Capture the cell that displays the provided text and extract its (x, y) central coordinate. 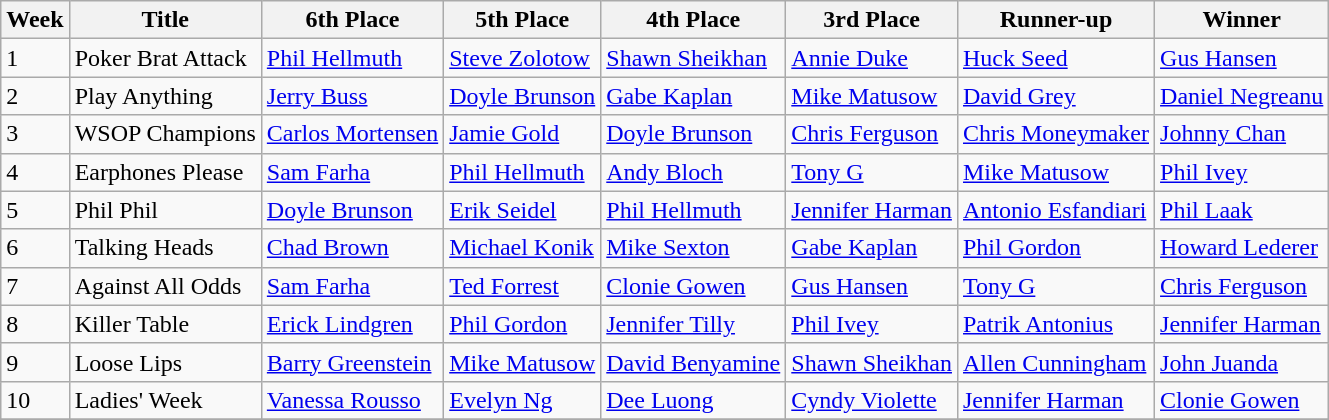
Earphones Please (165, 172)
Poker Brat Attack (165, 58)
Runner-up (1056, 20)
Johnny Chan (1242, 134)
4 (35, 172)
Ted Forrest (522, 286)
Against All Odds (165, 286)
Dee Luong (694, 400)
Talking Heads (165, 248)
Chris Moneymaker (1056, 134)
7 (35, 286)
Chad Brown (352, 248)
David Benyamine (694, 362)
Mike Sexton (694, 248)
David Grey (1056, 96)
6 (35, 248)
Daniel Negreanu (1242, 96)
Huck Seed (1056, 58)
5th Place (522, 20)
Week (35, 20)
6th Place (352, 20)
8 (35, 324)
Phil Phil (165, 210)
Jennifer Tilly (694, 324)
9 (35, 362)
5 (35, 210)
Barry Greenstein (352, 362)
Andy Bloch (694, 172)
10 (35, 400)
Erick Lindgren (352, 324)
Erik Seidel (522, 210)
Winner (1242, 20)
Howard Lederer (1242, 248)
Michael Konik (522, 248)
Annie Duke (872, 58)
Evelyn Ng (522, 400)
Antonio Esfandiari (1056, 210)
2 (35, 96)
Loose Lips (165, 362)
1 (35, 58)
John Juanda (1242, 362)
Allen Cunningham (1056, 362)
WSOP Champions (165, 134)
Phil Laak (1242, 210)
Cyndy Violette (872, 400)
3 (35, 134)
3rd Place (872, 20)
Vanessa Rousso (352, 400)
Title (165, 20)
Killer Table (165, 324)
4th Place (694, 20)
Patrik Antonius (1056, 324)
Steve Zolotow (522, 58)
Play Anything (165, 96)
Jamie Gold (522, 134)
Jerry Buss (352, 96)
Carlos Mortensen (352, 134)
Ladies' Week (165, 400)
